Provide the (X, Y) coordinate of the cell's center where the given text is located.  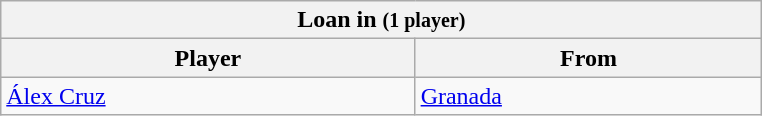
Álex Cruz (208, 96)
Granada (588, 96)
Player (208, 58)
From (588, 58)
Loan in (1 player) (382, 20)
